Detect which cell encompasses the target text, then output its (x, y) center coordinate. 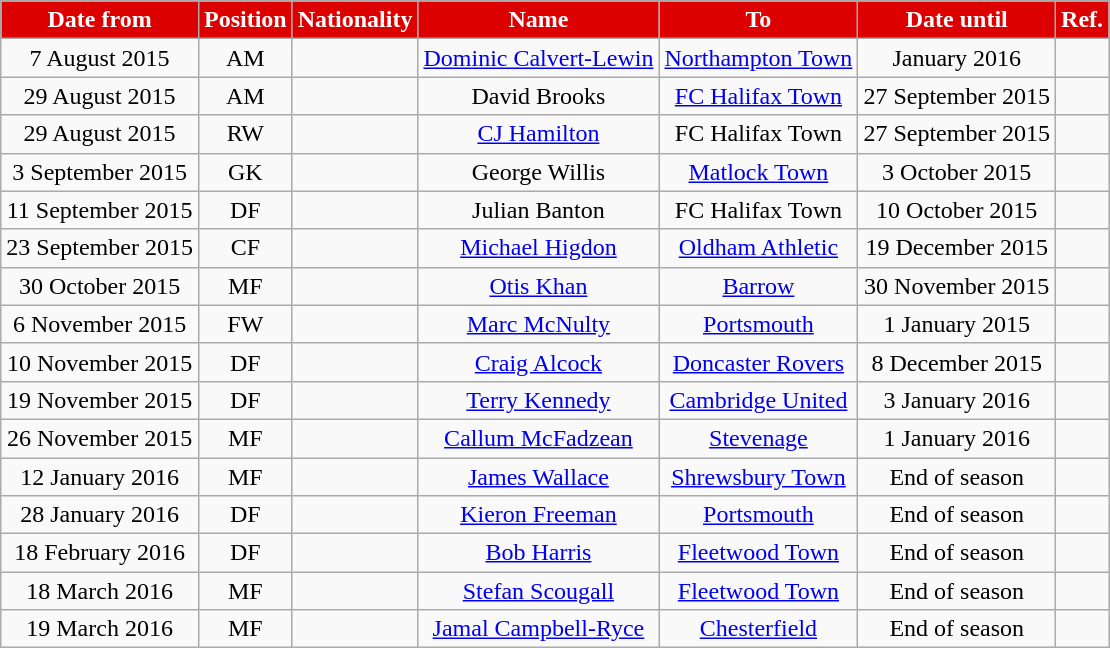
James Wallace (538, 477)
Michael Higdon (538, 248)
Dominic Calvert-Lewin (538, 58)
Northampton Town (758, 58)
8 December 2015 (957, 362)
7 August 2015 (100, 58)
3 January 2016 (957, 400)
Oldham Athletic (758, 248)
19 November 2015 (100, 400)
CJ Hamilton (538, 134)
30 October 2015 (100, 286)
Craig Alcock (538, 362)
Position (245, 20)
1 January 2015 (957, 324)
Barrow (758, 286)
Bob Harris (538, 553)
Marc McNulty (538, 324)
Matlock Town (758, 172)
11 September 2015 (100, 210)
January 2016 (957, 58)
6 November 2015 (100, 324)
Kieron Freeman (538, 515)
Callum McFadzean (538, 438)
12 January 2016 (100, 477)
Name (538, 20)
26 November 2015 (100, 438)
Stevenage (758, 438)
To (758, 20)
10 November 2015 (100, 362)
18 March 2016 (100, 591)
RW (245, 134)
Date until (957, 20)
19 March 2016 (100, 629)
Doncaster Rovers (758, 362)
Nationality (355, 20)
Shrewsbury Town (758, 477)
Julian Banton (538, 210)
30 November 2015 (957, 286)
Stefan Scougall (538, 591)
3 September 2015 (100, 172)
Chesterfield (758, 629)
CF (245, 248)
19 December 2015 (957, 248)
23 September 2015 (100, 248)
28 January 2016 (100, 515)
FW (245, 324)
Terry Kennedy (538, 400)
Jamal Campbell-Ryce (538, 629)
George Willis (538, 172)
18 February 2016 (100, 553)
Otis Khan (538, 286)
GK (245, 172)
3 October 2015 (957, 172)
Ref. (1082, 20)
Cambridge United (758, 400)
David Brooks (538, 96)
10 October 2015 (957, 210)
Date from (100, 20)
1 January 2016 (957, 438)
